For the text-containing cell, return its midpoint in [x, y] coordinate format. 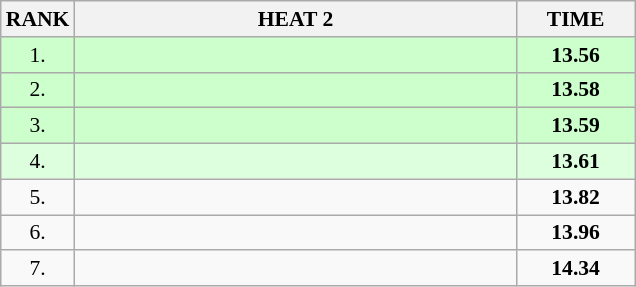
13.58 [576, 90]
13.82 [576, 197]
7. [38, 269]
RANK [38, 19]
HEAT 2 [295, 19]
5. [38, 197]
TIME [576, 19]
6. [38, 233]
4. [38, 162]
13.59 [576, 126]
2. [38, 90]
1. [38, 55]
13.96 [576, 233]
13.61 [576, 162]
13.56 [576, 55]
14.34 [576, 269]
3. [38, 126]
